For the text-containing cell, return its midpoint in (X, Y) coordinate format. 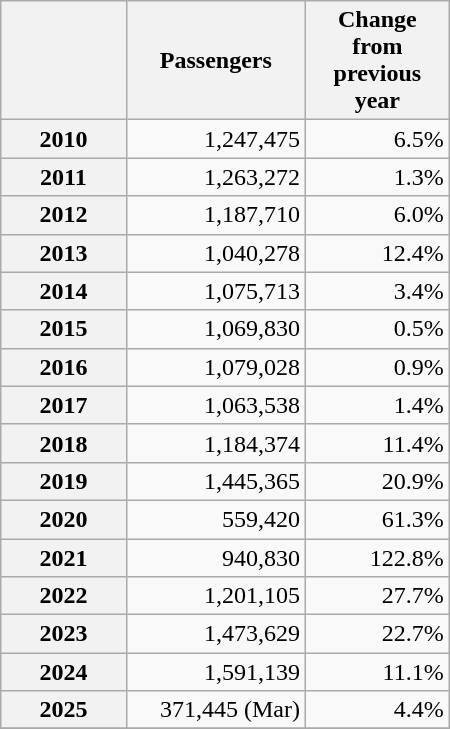
1,201,105 (216, 596)
2010 (64, 139)
22.7% (377, 634)
0.5% (377, 329)
2015 (64, 329)
11.1% (377, 672)
2023 (64, 634)
1,069,830 (216, 329)
1,247,475 (216, 139)
27.7% (377, 596)
1,075,713 (216, 291)
3.4% (377, 291)
2011 (64, 177)
559,420 (216, 519)
2022 (64, 596)
Passengers (216, 60)
2013 (64, 253)
1,591,139 (216, 672)
1,263,272 (216, 177)
1,473,629 (216, 634)
371,445 (Mar) (216, 710)
2021 (64, 557)
122.8% (377, 557)
2025 (64, 710)
4.4% (377, 710)
2014 (64, 291)
20.9% (377, 481)
2018 (64, 443)
1,040,278 (216, 253)
11.4% (377, 443)
12.4% (377, 253)
6.5% (377, 139)
Change from previous year (377, 60)
1,079,028 (216, 367)
940,830 (216, 557)
2024 (64, 672)
1,445,365 (216, 481)
1,187,710 (216, 215)
0.9% (377, 367)
6.0% (377, 215)
2012 (64, 215)
2020 (64, 519)
1.4% (377, 405)
61.3% (377, 519)
2017 (64, 405)
1,184,374 (216, 443)
2019 (64, 481)
1,063,538 (216, 405)
1.3% (377, 177)
2016 (64, 367)
